Find where the given text appears and provide that cell's center as (x, y) coordinate. 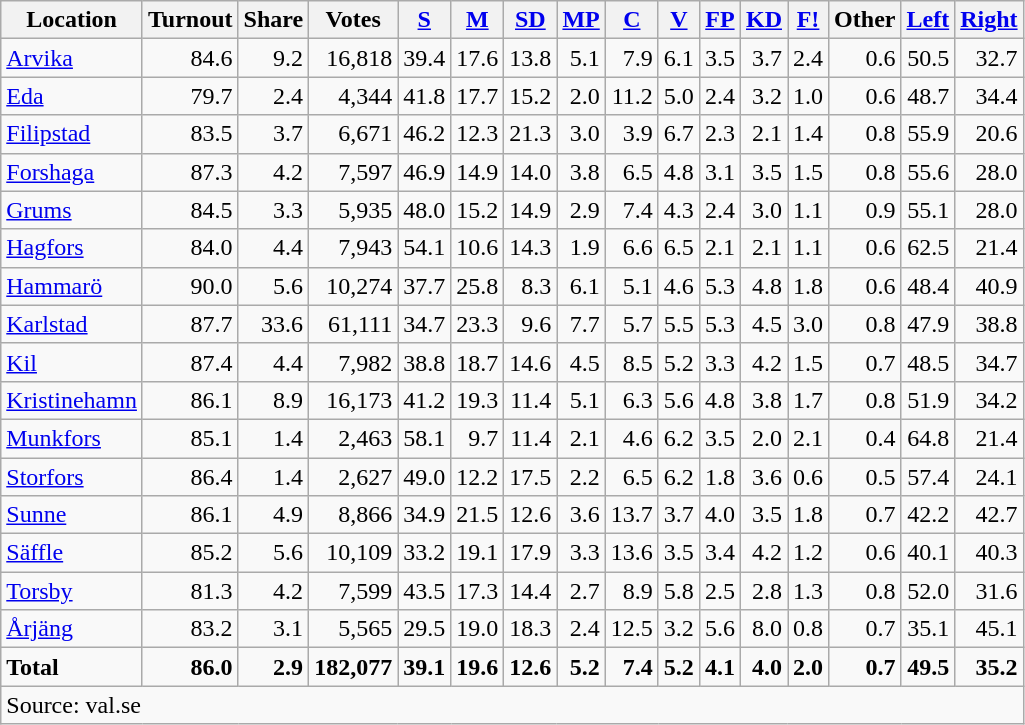
Säffle (72, 553)
16,818 (354, 58)
5.7 (632, 324)
48.0 (424, 210)
18.3 (530, 629)
13.7 (632, 515)
33.6 (274, 324)
23.3 (478, 324)
40.1 (928, 553)
19.0 (478, 629)
1.2 (808, 553)
Sunne (72, 515)
50.5 (928, 58)
7,943 (354, 248)
Arvika (72, 58)
58.1 (424, 438)
Forshaga (72, 172)
16,173 (354, 400)
9.6 (530, 324)
182,077 (354, 667)
41.2 (424, 400)
46.2 (424, 134)
8.5 (632, 362)
19.6 (478, 667)
Filipstad (72, 134)
83.5 (190, 134)
0.9 (865, 210)
1.3 (808, 591)
5.8 (678, 591)
87.7 (190, 324)
47.9 (928, 324)
17.9 (530, 553)
Karlstad (72, 324)
2.8 (764, 591)
Kristinehamn (72, 400)
35.1 (928, 629)
39.1 (424, 667)
Munkfors (72, 438)
55.6 (928, 172)
62.5 (928, 248)
C (632, 20)
84.5 (190, 210)
3.9 (632, 134)
51.9 (928, 400)
34.9 (424, 515)
8.3 (530, 286)
33.2 (424, 553)
55.9 (928, 134)
52.0 (928, 591)
Hammarö (72, 286)
35.2 (989, 667)
21.5 (478, 515)
7.9 (632, 58)
49.0 (424, 477)
Votes (354, 20)
42.7 (989, 515)
83.2 (190, 629)
34.4 (989, 96)
48.7 (928, 96)
1.9 (581, 248)
0.5 (865, 477)
5.0 (678, 96)
12.2 (478, 477)
4,344 (354, 96)
29.5 (424, 629)
25.8 (478, 286)
14.3 (530, 248)
Grums (72, 210)
17.6 (478, 58)
64.8 (928, 438)
49.5 (928, 667)
Hagfors (72, 248)
2.2 (581, 477)
85.2 (190, 553)
Total (72, 667)
87.4 (190, 362)
4.1 (720, 667)
86.0 (190, 667)
14.0 (530, 172)
Torsby (72, 591)
9.2 (274, 58)
57.4 (928, 477)
Source: val.se (512, 705)
7.7 (581, 324)
Location (72, 20)
54.1 (424, 248)
4.9 (274, 515)
2.5 (720, 591)
40.9 (989, 286)
10.6 (478, 248)
5.5 (678, 324)
Årjäng (72, 629)
24.1 (989, 477)
V (678, 20)
21.3 (530, 134)
S (424, 20)
19.3 (478, 400)
84.0 (190, 248)
1.7 (808, 400)
5,935 (354, 210)
2,463 (354, 438)
20.6 (989, 134)
Turnout (190, 20)
48.5 (928, 362)
11.2 (632, 96)
M (478, 20)
2.3 (720, 134)
8.0 (764, 629)
F! (808, 20)
Share (274, 20)
9.7 (478, 438)
39.4 (424, 58)
90.0 (190, 286)
6.6 (632, 248)
31.6 (989, 591)
6,671 (354, 134)
FP (720, 20)
10,274 (354, 286)
8,866 (354, 515)
48.4 (928, 286)
45.1 (989, 629)
6.3 (632, 400)
10,109 (354, 553)
17.7 (478, 96)
Other (865, 20)
61,111 (354, 324)
81.3 (190, 591)
7,599 (354, 591)
12.5 (632, 629)
KD (764, 20)
Eda (72, 96)
14.6 (530, 362)
46.9 (424, 172)
14.4 (530, 591)
MP (581, 20)
32.7 (989, 58)
43.5 (424, 591)
86.4 (190, 477)
2.7 (581, 591)
42.2 (928, 515)
2,627 (354, 477)
4.3 (678, 210)
Left (928, 20)
SD (530, 20)
Kil (72, 362)
85.1 (190, 438)
13.8 (530, 58)
1.0 (808, 96)
18.7 (478, 362)
40.3 (989, 553)
Right (989, 20)
19.1 (478, 553)
12.3 (478, 134)
Storfors (72, 477)
3.4 (720, 553)
17.5 (530, 477)
87.3 (190, 172)
6.7 (678, 134)
17.3 (478, 591)
5,565 (354, 629)
7,597 (354, 172)
41.8 (424, 96)
84.6 (190, 58)
79.7 (190, 96)
37.7 (424, 286)
55.1 (928, 210)
0.4 (865, 438)
13.6 (632, 553)
7,982 (354, 362)
34.2 (989, 400)
